Find where the given text appears and provide that cell's center as [x, y] coordinate. 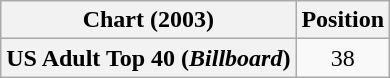
US Adult Top 40 (Billboard) [148, 58]
Position [343, 20]
Chart (2003) [148, 20]
38 [343, 58]
